For the text-containing cell, return its midpoint in (x, y) coordinate format. 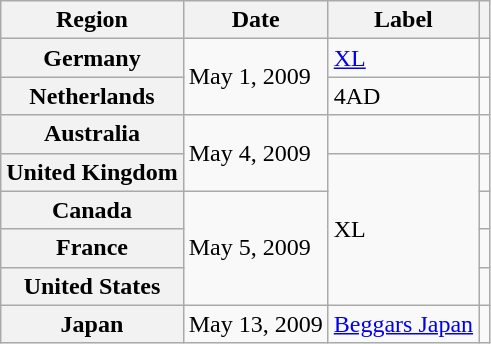
Netherlands (92, 96)
May 1, 2009 (256, 77)
May 4, 2009 (256, 153)
Germany (92, 58)
Australia (92, 134)
May 13, 2009 (256, 324)
4AD (403, 96)
May 5, 2009 (256, 248)
Canada (92, 210)
France (92, 248)
United Kingdom (92, 172)
Beggars Japan (403, 324)
Label (403, 20)
Japan (92, 324)
United States (92, 286)
Region (92, 20)
Date (256, 20)
